Output the (X, Y) coordinate of the center of the cell containing the given text.  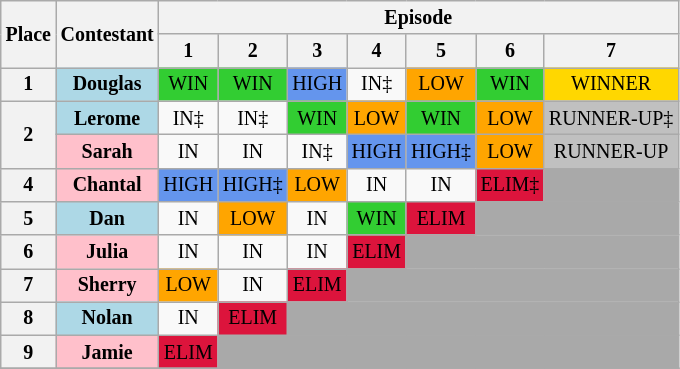
Contestant (108, 34)
Douglas (108, 84)
9 (28, 352)
3 (316, 52)
Jamie (108, 352)
Lerome (108, 118)
Dan (108, 218)
WINNER (611, 84)
RUNNER-UP (611, 152)
8 (28, 318)
ELIM‡ (510, 184)
Place (28, 34)
Sherry (108, 286)
Julia (108, 252)
Chantal (108, 184)
RUNNER-UP‡ (611, 118)
Nolan (108, 318)
Sarah (108, 152)
Episode (418, 18)
